From the cell containing the given text, extract its center point as (x, y) coordinate. 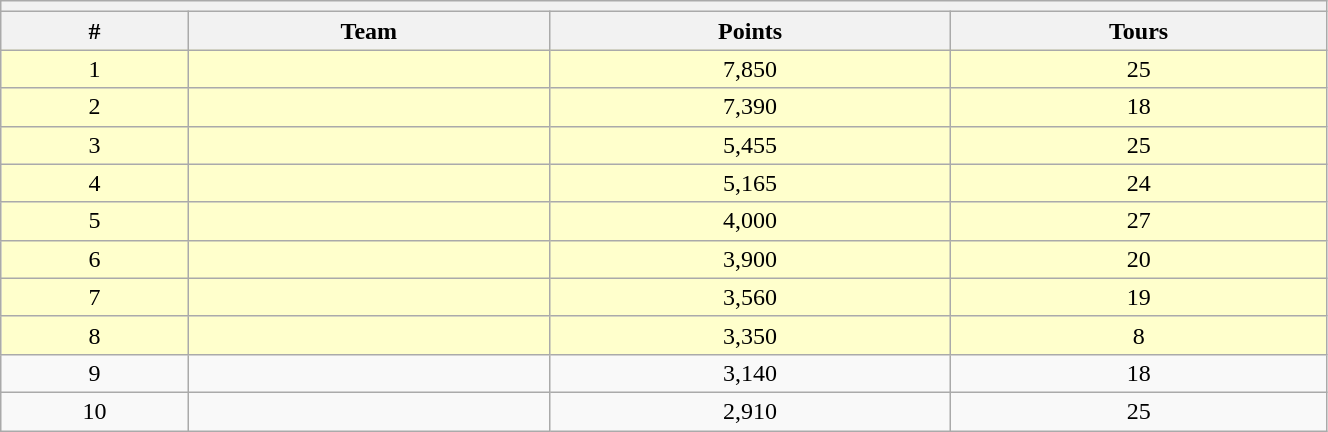
7,850 (750, 69)
Points (750, 31)
# (95, 31)
5,165 (750, 183)
7,390 (750, 107)
24 (1139, 183)
3,560 (750, 297)
4 (95, 183)
3,350 (750, 335)
3,900 (750, 259)
9 (95, 373)
10 (95, 411)
3 (95, 145)
5,455 (750, 145)
19 (1139, 297)
2,910 (750, 411)
4,000 (750, 221)
5 (95, 221)
Team (368, 31)
1 (95, 69)
7 (95, 297)
Tours (1139, 31)
2 (95, 107)
20 (1139, 259)
27 (1139, 221)
3,140 (750, 373)
6 (95, 259)
